Search for the cell housing the specified text and yield its [x, y] center coordinate. 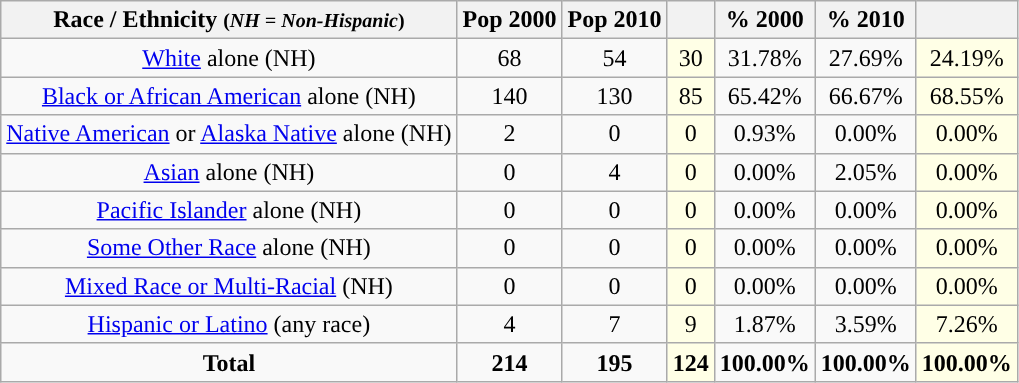
Hispanic or Latino (any race) [229, 324]
Some Other Race alone (NH) [229, 248]
Pop 2010 [614, 20]
27.69% [866, 58]
68.55% [966, 96]
130 [614, 96]
7.26% [966, 324]
Black or African American alone (NH) [229, 96]
65.42% [764, 96]
24.19% [966, 58]
Native American or Alaska Native alone (NH) [229, 134]
85 [690, 96]
Pacific Islander alone (NH) [229, 210]
3.59% [866, 324]
0.93% [764, 134]
7 [614, 324]
2 [510, 134]
% 2010 [866, 20]
68 [510, 58]
1.87% [764, 324]
140 [510, 96]
Mixed Race or Multi-Racial (NH) [229, 286]
% 2000 [764, 20]
Pop 2000 [510, 20]
9 [690, 324]
66.67% [866, 96]
Asian alone (NH) [229, 172]
124 [690, 362]
White alone (NH) [229, 58]
Race / Ethnicity (NH = Non-Hispanic) [229, 20]
214 [510, 362]
195 [614, 362]
30 [690, 58]
2.05% [866, 172]
31.78% [764, 58]
Total [229, 362]
54 [614, 58]
